Locate the cell with the specified text and output its [x, y] center coordinate. 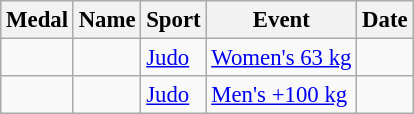
Name [107, 20]
Women's 63 kg [282, 58]
Event [282, 20]
Men's +100 kg [282, 95]
Sport [174, 20]
Medal [38, 20]
Date [385, 20]
